Search for the cell housing the specified text and yield its [x, y] center coordinate. 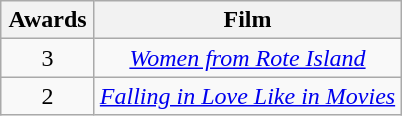
3 [48, 58]
Falling in Love Like in Movies [247, 96]
Awards [48, 20]
Film [247, 20]
Women from Rote Island [247, 58]
2 [48, 96]
